Pinpoint the cell where the given text exists, returning its (X, Y) midpoint coordinate. 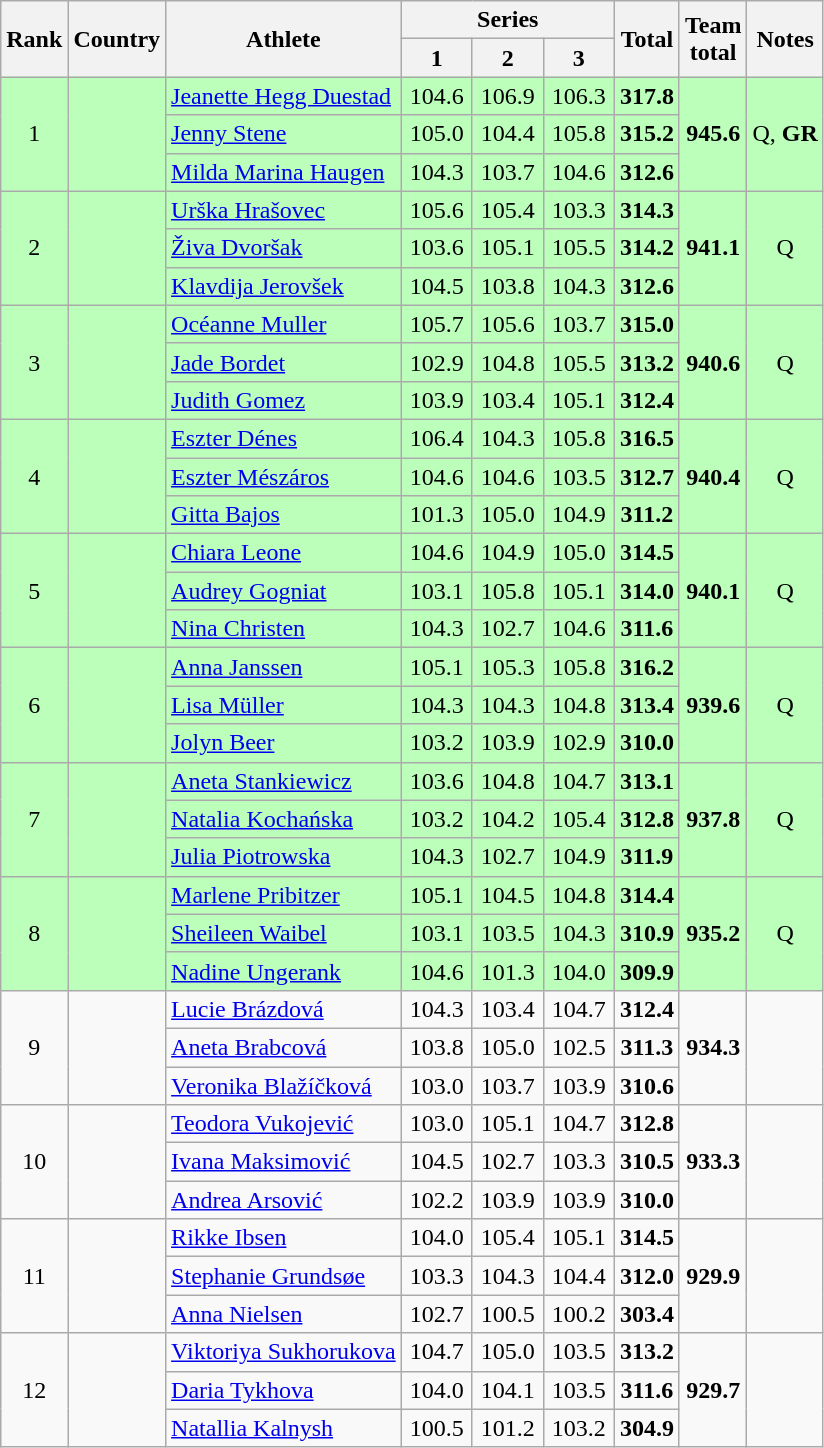
Lisa Müller (284, 705)
Rikke Ibsen (284, 1238)
Ivana Maksimović (284, 1162)
102.2 (436, 1200)
Jeanette Hegg Duestad (284, 96)
Athlete (284, 39)
Chiara Leone (284, 553)
Océanne Muller (284, 324)
929.7 (713, 1390)
12 (34, 1390)
929.9 (713, 1276)
Audrey Gogniat (284, 591)
316.2 (646, 667)
312.7 (646, 477)
Klavdija Jerovšek (284, 286)
310.5 (646, 1162)
Country (117, 39)
940.6 (713, 362)
106.4 (436, 438)
Q, GR (785, 134)
Milda Marina Haugen (284, 172)
Lucie Brázdová (284, 1009)
933.3 (713, 1162)
313.1 (646, 781)
104.1 (508, 1390)
317.8 (646, 96)
310.6 (646, 1085)
314.2 (646, 248)
Anna Nielsen (284, 1314)
106.9 (508, 96)
312.0 (646, 1276)
940.4 (713, 476)
935.2 (713, 933)
Marlene Pribitzer (284, 895)
Andrea Arsović (284, 1200)
105.3 (508, 667)
Total (646, 39)
Teodora Vukojević (284, 1124)
Series (508, 20)
311.2 (646, 515)
939.6 (713, 705)
Živa Dvoršak (284, 248)
Notes (785, 39)
Judith Gomez (284, 400)
6 (34, 705)
8 (34, 933)
310.9 (646, 933)
314.4 (646, 895)
101.2 (508, 1428)
311.3 (646, 1047)
11 (34, 1276)
315.2 (646, 134)
9 (34, 1047)
Viktoriya Sukhorukova (284, 1352)
Nadine Ungerank (284, 971)
Gitta Bajos (284, 515)
Jade Bordet (284, 362)
5 (34, 591)
316.5 (646, 438)
937.8 (713, 819)
Aneta Stankiewicz (284, 781)
Eszter Dénes (284, 438)
104.2 (508, 819)
106.3 (578, 96)
Julia Piotrowska (284, 857)
Natalia Kochańska (284, 819)
Aneta Brabcová (284, 1047)
Urška Hrašovec (284, 210)
Daria Tykhova (284, 1390)
Nina Christen (284, 629)
105.7 (436, 324)
Veronika Blažíčková (284, 1085)
314.0 (646, 591)
Natallia Kalnysh (284, 1428)
Sheileen Waibel (284, 933)
313.4 (646, 705)
Jolyn Beer (284, 743)
314.3 (646, 210)
Rank (34, 39)
315.0 (646, 324)
102.5 (578, 1047)
4 (34, 476)
Eszter Mészáros (284, 477)
934.3 (713, 1047)
100.2 (578, 1314)
945.6 (713, 134)
304.9 (646, 1428)
Teamtotal (713, 39)
940.1 (713, 591)
941.1 (713, 248)
Anna Janssen (284, 667)
Jenny Stene (284, 134)
311.9 (646, 857)
10 (34, 1162)
7 (34, 819)
309.9 (646, 971)
303.4 (646, 1314)
Stephanie Grundsøe (284, 1276)
